Determine the (x, y) coordinate at the center of the cell enclosing the given text.  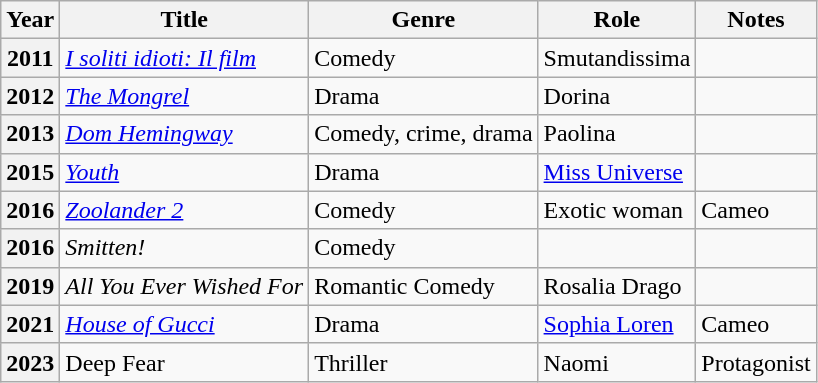
Romantic Comedy (424, 286)
Smitten! (184, 248)
Sophia Loren (617, 324)
2012 (30, 96)
Comedy, crime, drama (424, 134)
Miss Universe (617, 172)
Paolina (617, 134)
Youth (184, 172)
2015 (30, 172)
2019 (30, 286)
Title (184, 20)
2013 (30, 134)
House of Gucci (184, 324)
2011 (30, 58)
2023 (30, 362)
Smutandissima (617, 58)
Protagonist (756, 362)
The Mongrel (184, 96)
Deep Fear (184, 362)
Role (617, 20)
All You Ever Wished For (184, 286)
Rosalia Drago (617, 286)
Dorina (617, 96)
Thriller (424, 362)
Naomi (617, 362)
I soliti idioti: Il film (184, 58)
Notes (756, 20)
Dom Hemingway (184, 134)
Exotic woman (617, 210)
Zoolander 2 (184, 210)
Genre (424, 20)
2021 (30, 324)
Year (30, 20)
